Find where the given text appears and provide that cell's center as [X, Y] coordinate. 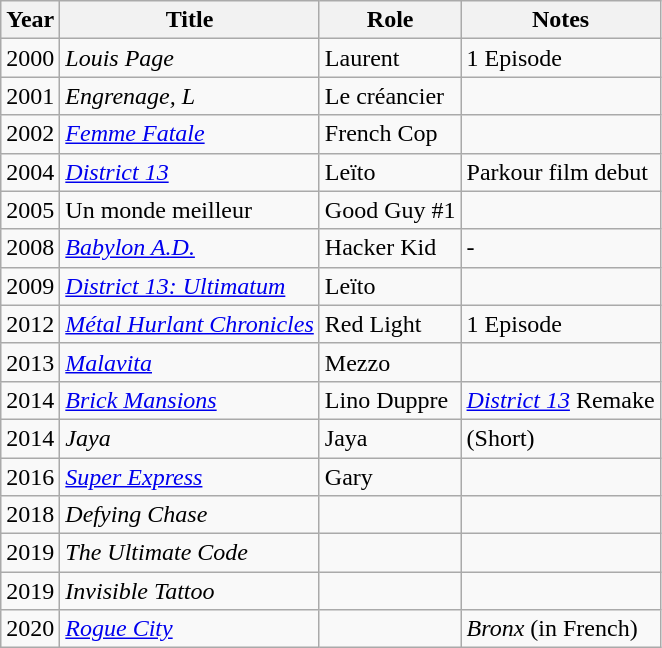
Year [30, 20]
2009 [30, 286]
Mezzo [390, 362]
Super Express [190, 477]
2005 [30, 210]
Malavita [190, 362]
2016 [30, 477]
Role [390, 20]
Bronx (in French) [560, 629]
Un monde meilleur [190, 210]
Brick Mansions [190, 400]
Hacker Kid [390, 248]
District 13 [190, 172]
Defying Chase [190, 515]
2004 [30, 172]
Laurent [390, 58]
Gary [390, 477]
2008 [30, 248]
(Short) [560, 438]
Parkour film debut [560, 172]
2002 [30, 134]
Lino Duppre [390, 400]
2000 [30, 58]
Red Light [390, 324]
Title [190, 20]
2013 [30, 362]
2020 [30, 629]
Rogue City [190, 629]
French Cop [390, 134]
2012 [30, 324]
District 13: Ultimatum [190, 286]
2018 [30, 515]
Good Guy #1 [390, 210]
District 13 Remake [560, 400]
- [560, 248]
Louis Page [190, 58]
Femme Fatale [190, 134]
2001 [30, 96]
The Ultimate Code [190, 553]
Invisible Tattoo [190, 591]
Métal Hurlant Chronicles [190, 324]
Notes [560, 20]
Engrenage, L [190, 96]
Le créancier [390, 96]
Babylon A.D. [190, 248]
